Scan for the cell matching the given text and deliver its [X, Y] coordinate at center. 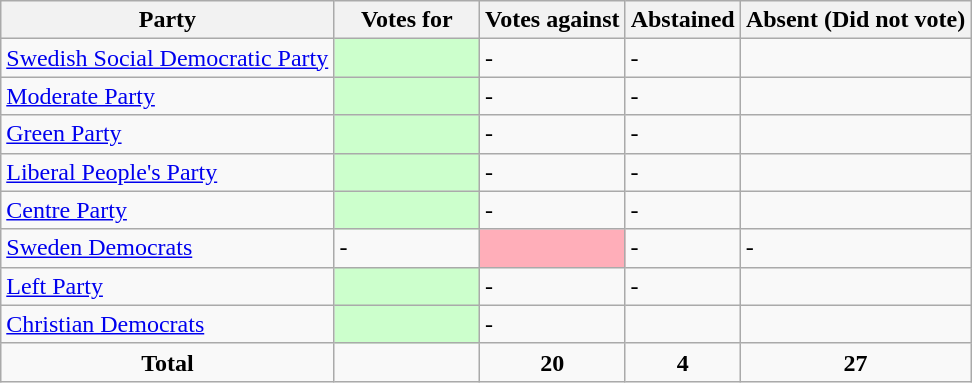
Liberal People's Party [168, 172]
20 [553, 362]
Absent (Did not vote) [856, 20]
Moderate Party [168, 96]
27 [856, 362]
Votes for [407, 20]
Swedish Social Democratic Party [168, 58]
Abstained [682, 20]
Votes against [553, 20]
Green Party [168, 134]
Sweden Democrats [168, 248]
Left Party [168, 286]
Party [168, 20]
Total [168, 362]
Centre Party [168, 210]
Christian Democrats [168, 324]
4 [682, 362]
